Output the (X, Y) coordinate of the center of the cell containing the given text.  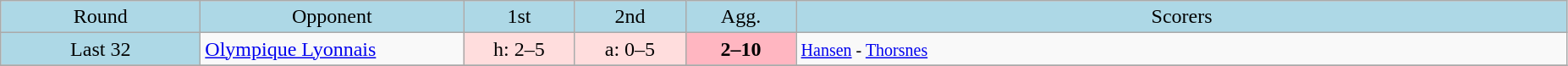
Hansen - Thorsnes (1181, 49)
2nd (630, 17)
h: 2–5 (520, 49)
Agg. (741, 17)
Opponent (332, 17)
1st (520, 17)
a: 0–5 (630, 49)
Scorers (1181, 17)
2–10 (741, 49)
Round (101, 17)
Olympique Lyonnais (332, 49)
Last 32 (101, 49)
